Provide the [x, y] coordinate of the cell's center where the given text is located.  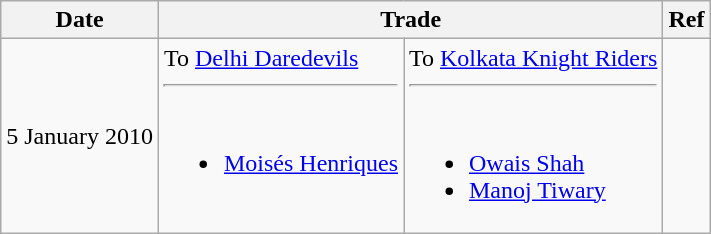
To Delhi Daredevils Moisés Henriques [280, 136]
Date [80, 20]
5 January 2010 [80, 136]
Ref [686, 20]
Trade [410, 20]
To Kolkata Knight Riders Owais Shah Manoj Tiwary [534, 136]
